Identify which cell holds the provided text, then report its (x, y) central coordinate. 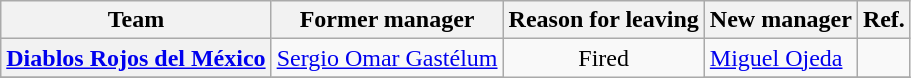
Ref. (884, 20)
Fired (604, 58)
Reason for leaving (604, 20)
Diablos Rojos del México (136, 58)
Sergio Omar Gastélum (387, 58)
Former manager (387, 20)
New manager (780, 20)
Miguel Ojeda (780, 58)
Team (136, 20)
